Provide the (x, y) coordinate of the cell's center where the given text is located.  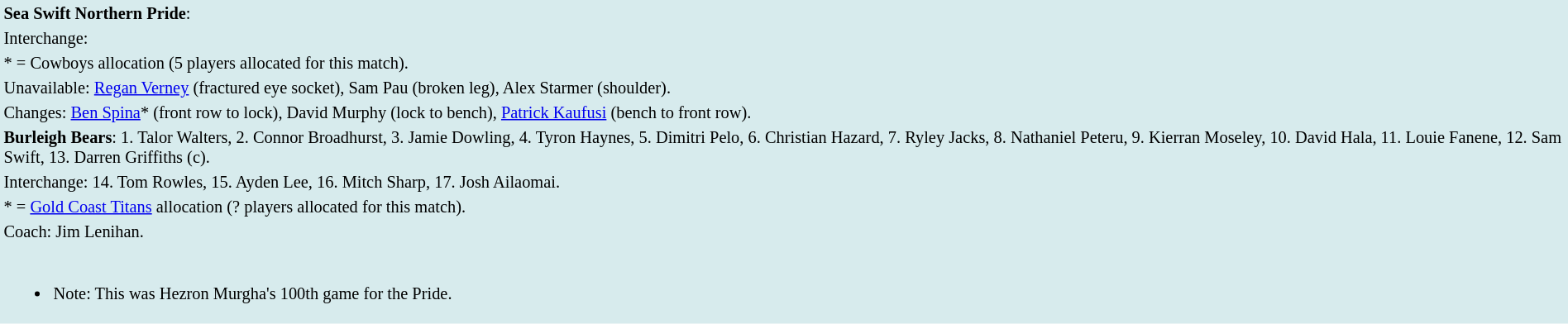
Sea Swift Northern Pride: (784, 13)
Unavailable: Regan Verney (fractured eye socket), Sam Pau (broken leg), Alex Starmer (shoulder). (784, 88)
Changes: Ben Spina* (front row to lock), David Murphy (lock to bench), Patrick Kaufusi (bench to front row). (784, 112)
Note: This was Hezron Murgha's 100th game for the Pride. (784, 283)
Interchange: 14. Tom Rowles, 15. Ayden Lee, 16. Mitch Sharp, 17. Josh Ailaomai. (784, 182)
Coach: Jim Lenihan. (784, 231)
Interchange: (784, 38)
* = Cowboys allocation (5 players allocated for this match). (784, 63)
* = Gold Coast Titans allocation (? players allocated for this match). (784, 207)
